From the cell containing the given text, extract its center point as (x, y) coordinate. 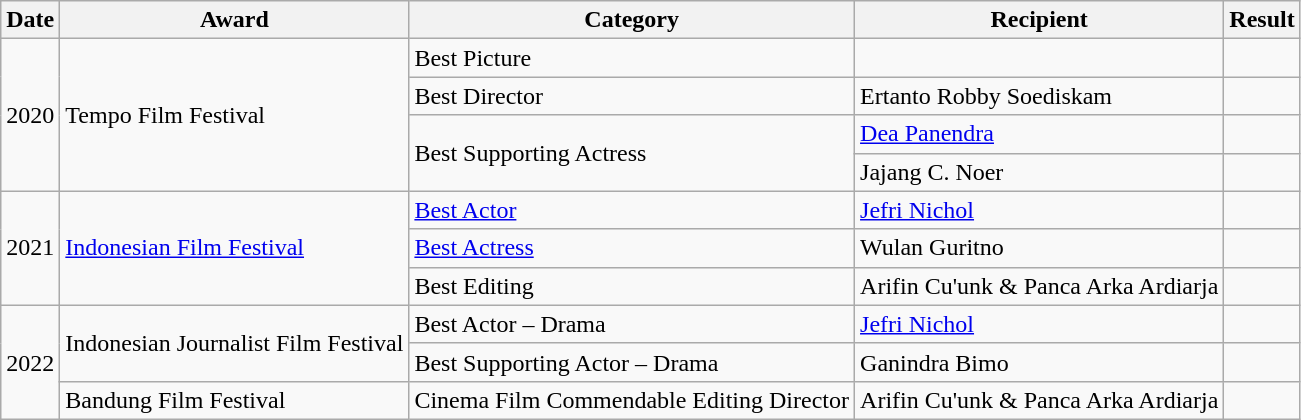
2020 (30, 115)
Recipient (1040, 20)
Best Supporting Actress (632, 153)
Wulan Guritno (1040, 248)
2022 (30, 362)
Best Actor (632, 210)
Date (30, 20)
Result (1262, 20)
Indonesian Journalist Film Festival (234, 343)
Best Actress (632, 248)
Indonesian Film Festival (234, 248)
Award (234, 20)
Tempo Film Festival (234, 115)
Best Editing (632, 286)
Ertanto Robby Soediskam (1040, 96)
Best Actor – Drama (632, 324)
2021 (30, 248)
Best Supporting Actor – Drama (632, 362)
Best Picture (632, 58)
Dea Panendra (1040, 134)
Bandung Film Festival (234, 400)
Jajang C. Noer (1040, 172)
Ganindra Bimo (1040, 362)
Best Director (632, 96)
Cinema Film Commendable Editing Director (632, 400)
Category (632, 20)
